Search for the cell housing the specified text and yield its [x, y] center coordinate. 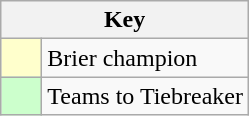
Key [125, 20]
Brier champion [146, 58]
Teams to Tiebreaker [146, 96]
